Return the (X, Y) coordinate for the center point of the cell that contains the specified text.  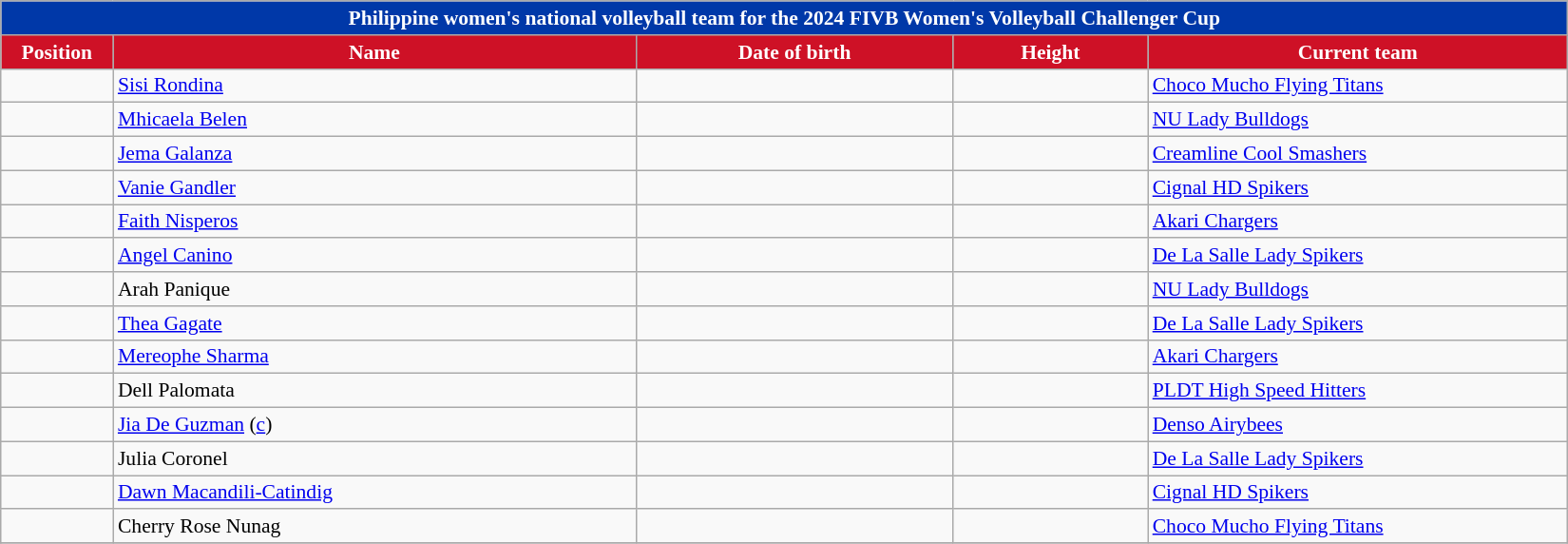
Philippine women's national volleyball team for the 2024 FIVB Women's Volleyball Challenger Cup (785, 18)
Jia De Guzman (c) (374, 425)
Sisi Rondina (374, 86)
Angel Canino (374, 256)
Arah Panique (374, 289)
Vanie Gandler (374, 187)
Dawn Macandili-Catindig (374, 493)
Date of birth (794, 52)
Thea Gagate (374, 323)
Height (1051, 52)
Faith Nisperos (374, 222)
Creamline Cool Smashers (1358, 154)
Position (57, 52)
PLDT High Speed Hitters (1358, 391)
Name (374, 52)
Julia Coronel (374, 458)
Mereophe Sharma (374, 357)
Denso Airybees (1358, 425)
Dell Palomata (374, 391)
Cherry Rose Nunag (374, 527)
Current team (1358, 52)
Jema Galanza (374, 154)
Mhicaela Belen (374, 120)
